From the cell containing the given text, extract its center point as [x, y] coordinate. 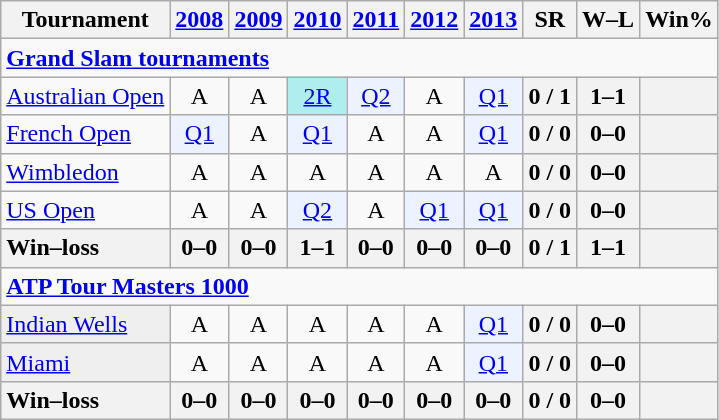
2010 [318, 20]
2011 [376, 20]
2012 [434, 20]
Win% [680, 20]
SR [550, 20]
Indian Wells [86, 324]
W–L [608, 20]
Grand Slam tournaments [360, 58]
Wimbledon [86, 172]
2009 [258, 20]
Miami [86, 362]
Tournament [86, 20]
ATP Tour Masters 1000 [360, 286]
French Open [86, 134]
US Open [86, 210]
Australian Open [86, 96]
2R [318, 96]
2008 [200, 20]
2013 [494, 20]
